Find where the given text appears and provide that cell's center as [x, y] coordinate. 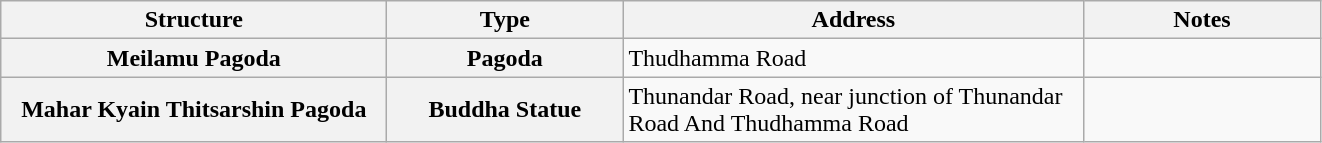
Address [854, 20]
Buddha Statue [505, 110]
Pagoda [505, 58]
Notes [1202, 20]
Meilamu Pagoda [194, 58]
Structure [194, 20]
Thudhamma Road [854, 58]
Type [505, 20]
Mahar Kyain Thitsarshin Pagoda [194, 110]
Thunandar Road, near junction of Thunandar Road And Thudhamma Road [854, 110]
